From the cell containing the given text, extract its center point as (X, Y) coordinate. 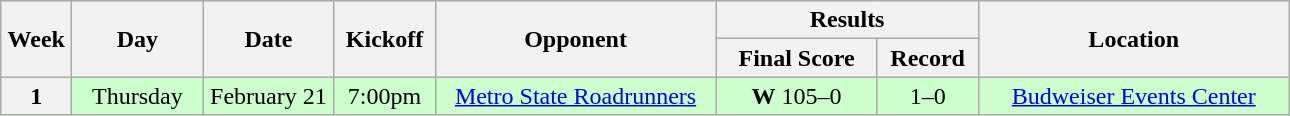
Kickoff (384, 39)
Location (1134, 39)
Week (36, 39)
1–0 (928, 96)
Metro State Roadrunners (576, 96)
W 105–0 (796, 96)
February 21 (268, 96)
Results (847, 20)
Budweiser Events Center (1134, 96)
Final Score (796, 58)
Record (928, 58)
Day (138, 39)
1 (36, 96)
Date (268, 39)
Opponent (576, 39)
Thursday (138, 96)
7:00pm (384, 96)
